Return the (X, Y) coordinate for the center point of the cell that contains the specified text.  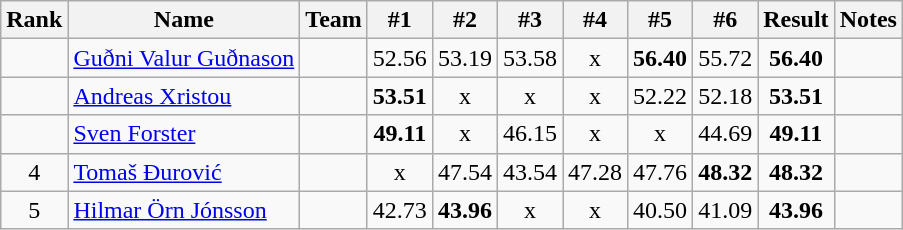
4 (34, 172)
Tomaš Ðurović (184, 172)
41.09 (726, 210)
47.28 (594, 172)
55.72 (726, 58)
#4 (594, 20)
#3 (530, 20)
47.54 (464, 172)
#1 (400, 20)
53.58 (530, 58)
#2 (464, 20)
53.19 (464, 58)
Notes (868, 20)
Hilmar Örn Jónsson (184, 210)
Name (184, 20)
52.18 (726, 96)
5 (34, 210)
#5 (660, 20)
Sven Forster (184, 134)
52.22 (660, 96)
#6 (726, 20)
Andreas Xristou (184, 96)
Result (796, 20)
Guðni Valur Guðnason (184, 58)
43.54 (530, 172)
47.76 (660, 172)
Team (334, 20)
52.56 (400, 58)
44.69 (726, 134)
Rank (34, 20)
40.50 (660, 210)
46.15 (530, 134)
42.73 (400, 210)
